From the cell containing the given text, extract its center point as [X, Y] coordinate. 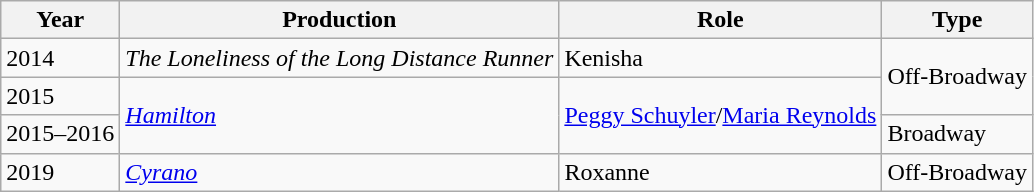
Roxanne [720, 172]
Broadway [958, 134]
2014 [60, 58]
Year [60, 20]
2019 [60, 172]
2015–2016 [60, 134]
Production [340, 20]
Kenisha [720, 58]
Peggy Schuyler/Maria Reynolds [720, 115]
2015 [60, 96]
Hamilton [340, 115]
Cyrano [340, 172]
Type [958, 20]
The Loneliness of the Long Distance Runner [340, 58]
Role [720, 20]
